Locate the cell with the specified text and output its [x, y] center coordinate. 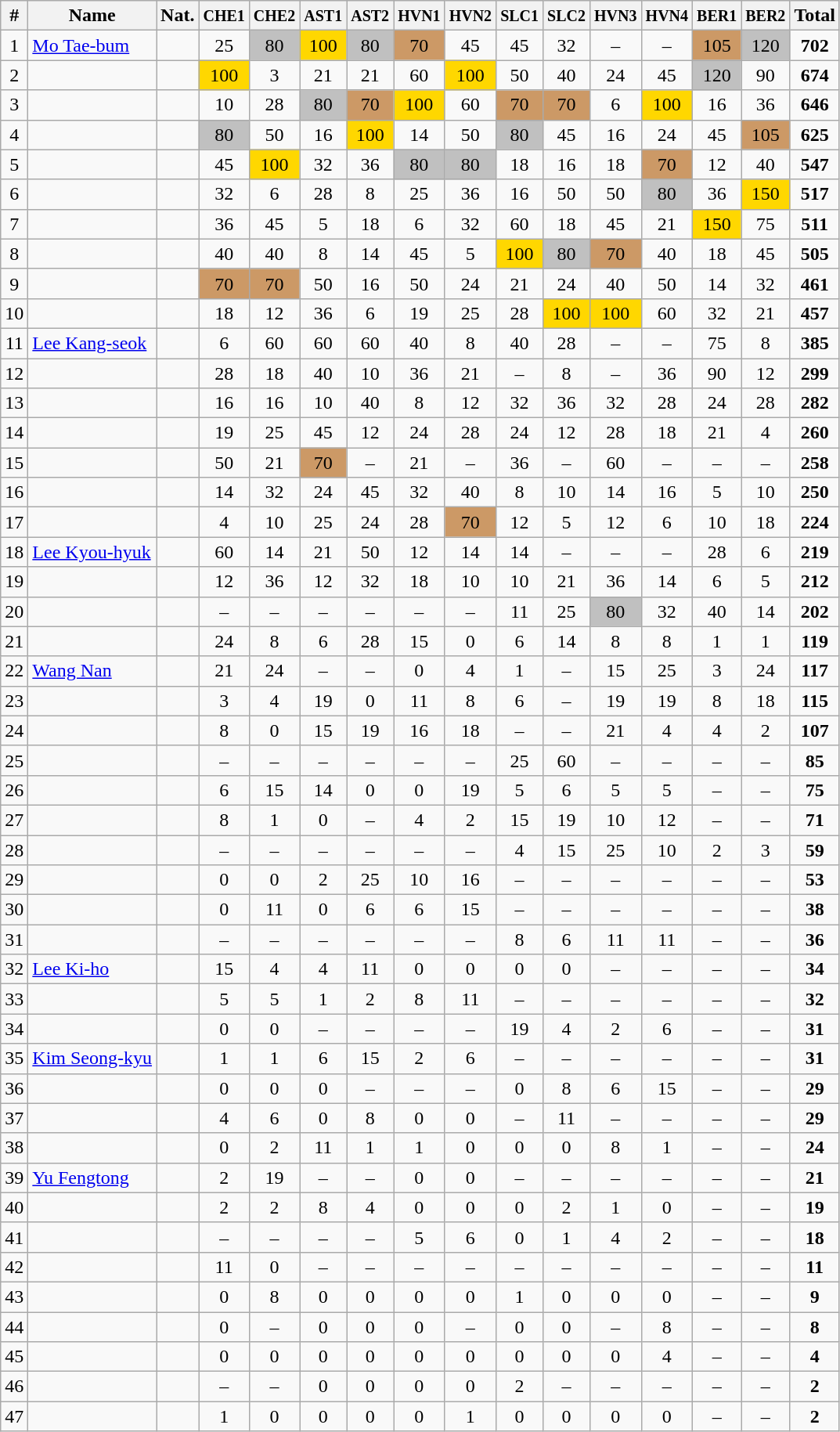
42 [14, 1267]
260 [815, 433]
202 [815, 611]
Lee Ki-ho [92, 969]
547 [815, 164]
Yu Fengtong [92, 1178]
SLC2 [567, 16]
461 [815, 283]
BER2 [766, 16]
CHE2 [274, 16]
37 [14, 1118]
Mo Tae-bum [92, 45]
Lee Kang-seok [92, 343]
299 [815, 373]
Total [815, 16]
41 [14, 1237]
224 [815, 522]
BER1 [717, 16]
511 [815, 224]
20 [14, 611]
Lee Kyou-hyuk [92, 552]
17 [14, 522]
59 [815, 849]
Nat. [178, 16]
HVN4 [667, 16]
# [14, 16]
117 [815, 671]
71 [815, 820]
47 [14, 1416]
39 [14, 1178]
Kim Seong-kyu [92, 1059]
212 [815, 582]
35 [14, 1059]
33 [14, 999]
44 [14, 1327]
26 [14, 790]
HVN1 [420, 16]
43 [14, 1297]
CHE1 [224, 16]
Wang Nan [92, 671]
HVN3 [616, 16]
13 [14, 403]
517 [815, 194]
250 [815, 492]
85 [815, 760]
385 [815, 343]
AST2 [370, 16]
107 [815, 730]
46 [14, 1387]
SLC1 [520, 16]
457 [815, 313]
702 [815, 45]
646 [815, 105]
258 [815, 463]
AST1 [323, 16]
53 [815, 880]
625 [815, 135]
27 [14, 820]
674 [815, 75]
282 [815, 403]
Name [92, 16]
115 [815, 701]
22 [14, 671]
505 [815, 254]
7 [14, 224]
119 [815, 641]
30 [14, 910]
219 [815, 552]
23 [14, 701]
HVN2 [470, 16]
